Provide the (X, Y) coordinate of the cell's center where the given text is located.  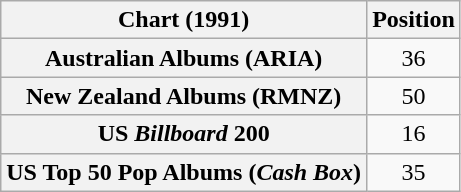
50 (414, 96)
US Top 50 Pop Albums (Cash Box) (184, 172)
16 (414, 134)
Position (414, 20)
New Zealand Albums (RMNZ) (184, 96)
Australian Albums (ARIA) (184, 58)
Chart (1991) (184, 20)
36 (414, 58)
35 (414, 172)
US Billboard 200 (184, 134)
